Scan for the cell matching the given text and deliver its [x, y] coordinate at center. 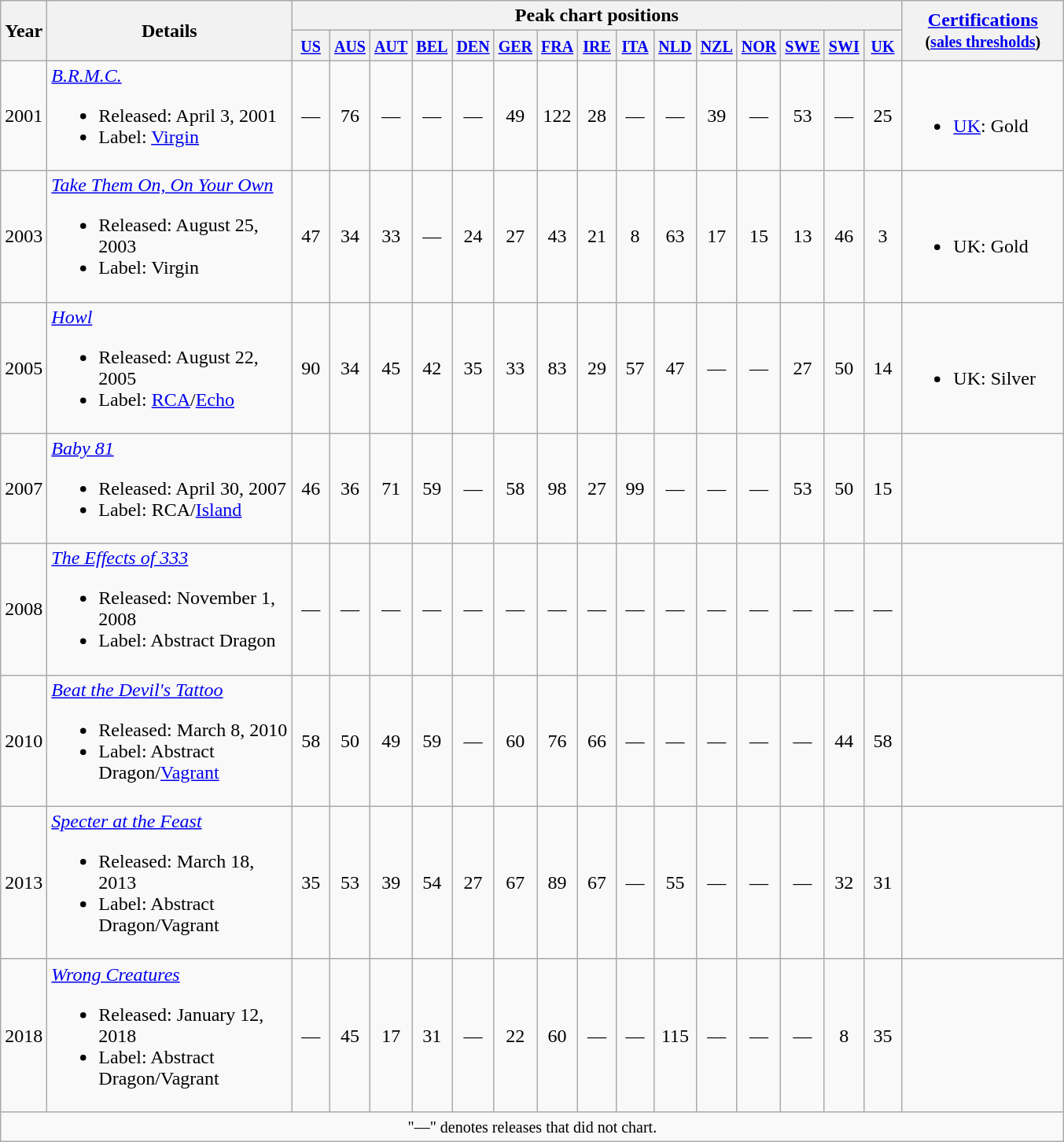
98 [558, 488]
122 [558, 116]
2003 [24, 236]
HowlReleased: August 22, 2005Label: RCA/Echo [170, 368]
99 [635, 488]
US [311, 46]
BEL [433, 46]
55 [675, 882]
FRA [558, 46]
22 [515, 1035]
UK: Silver [983, 368]
NLD [675, 46]
28 [598, 116]
29 [598, 368]
Baby 81Released: April 30, 2007Label: RCA/Island [170, 488]
57 [635, 368]
"—" denotes releases that did not chart. [532, 1126]
66 [598, 741]
90 [311, 368]
SWE [803, 46]
25 [882, 116]
2010 [24, 741]
2007 [24, 488]
Peak chart positions [597, 16]
AUT [392, 46]
71 [392, 488]
B.R.M.C.Released: April 3, 2001Label: Virgin [170, 116]
UK [882, 46]
115 [675, 1035]
DEN [473, 46]
43 [558, 236]
Year [24, 31]
2001 [24, 116]
3 [882, 236]
89 [558, 882]
42 [433, 368]
IRE [598, 46]
Details [170, 31]
24 [473, 236]
54 [433, 882]
ITA [635, 46]
Certifications(sales thresholds) [983, 31]
NOR [759, 46]
Beat the Devil's TattooReleased: March 8, 2010Label: Abstract Dragon/Vagrant [170, 741]
The Effects of 333Released: November 1, 2008Label: Abstract Dragon [170, 609]
14 [882, 368]
GER [515, 46]
2018 [24, 1035]
Wrong CreaturesReleased: January 12, 2018Label: Abstract Dragon/Vagrant [170, 1035]
AUS [349, 46]
NZL [716, 46]
21 [598, 236]
83 [558, 368]
44 [844, 741]
Specter at the FeastReleased: March 18, 2013Label: Abstract Dragon/Vagrant [170, 882]
13 [803, 236]
32 [844, 882]
SWI [844, 46]
36 [349, 488]
63 [675, 236]
Take Them On, On Your OwnReleased: August 25, 2003Label: Virgin [170, 236]
2005 [24, 368]
2013 [24, 882]
2008 [24, 609]
